Detect which cell encompasses the target text, then output its [x, y] center coordinate. 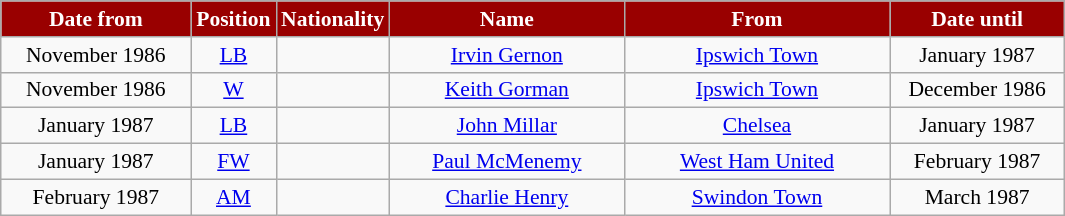
Irvin Gernon [506, 55]
Chelsea [756, 126]
Nationality [332, 19]
Position [234, 19]
W [234, 90]
West Ham United [756, 162]
From [756, 19]
FW [234, 162]
Date until [978, 19]
Date from [96, 19]
Keith Gorman [506, 90]
December 1986 [978, 90]
March 1987 [978, 197]
Swindon Town [756, 197]
Name [506, 19]
Paul McMenemy [506, 162]
Charlie Henry [506, 197]
AM [234, 197]
John Millar [506, 126]
